For the text-containing cell, return its midpoint in (X, Y) coordinate format. 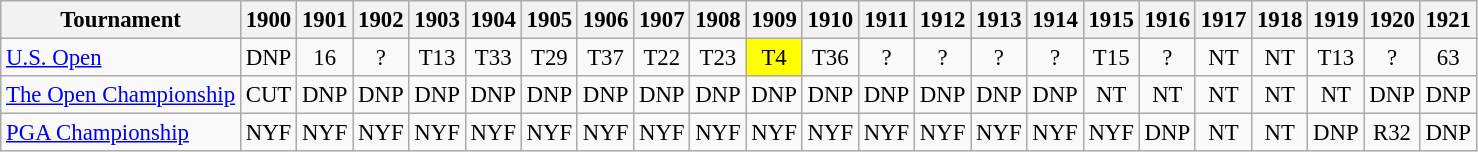
PGA Championship (121, 133)
1906 (605, 20)
1912 (943, 20)
1904 (493, 20)
16 (325, 58)
T4 (774, 58)
T29 (549, 58)
1916 (1167, 20)
1905 (549, 20)
U.S. Open (121, 58)
1908 (718, 20)
1907 (662, 20)
T15 (1111, 58)
63 (1448, 58)
1919 (1336, 20)
1913 (999, 20)
The Open Championship (121, 95)
1917 (1223, 20)
1903 (437, 20)
1920 (1392, 20)
1918 (1280, 20)
T33 (493, 58)
1900 (268, 20)
T22 (662, 58)
T23 (718, 58)
1910 (830, 20)
T37 (605, 58)
1901 (325, 20)
1914 (1055, 20)
T36 (830, 58)
1909 (774, 20)
1915 (1111, 20)
1921 (1448, 20)
1902 (381, 20)
R32 (1392, 133)
CUT (268, 95)
1911 (886, 20)
Tournament (121, 20)
